Locate the cell with the specified text and output its (X, Y) center coordinate. 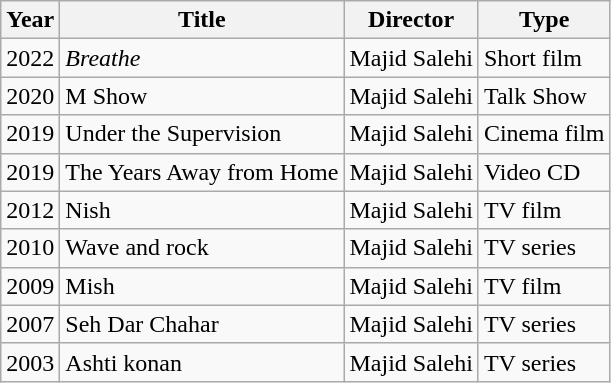
M Show (202, 96)
Talk Show (544, 96)
Under the Supervision (202, 134)
Video CD (544, 172)
Mish (202, 286)
Short film (544, 58)
2009 (30, 286)
Director (411, 20)
Seh Dar Chahar (202, 324)
Nish (202, 210)
2010 (30, 248)
Title (202, 20)
Breathe (202, 58)
2022 (30, 58)
The Years Away from Home (202, 172)
2020 (30, 96)
2007 (30, 324)
Cinema film (544, 134)
2012 (30, 210)
Year (30, 20)
Wave and rock (202, 248)
Ashti konan (202, 362)
Type (544, 20)
2003 (30, 362)
